Determine the (x, y) coordinate at the center of the cell enclosing the given text.  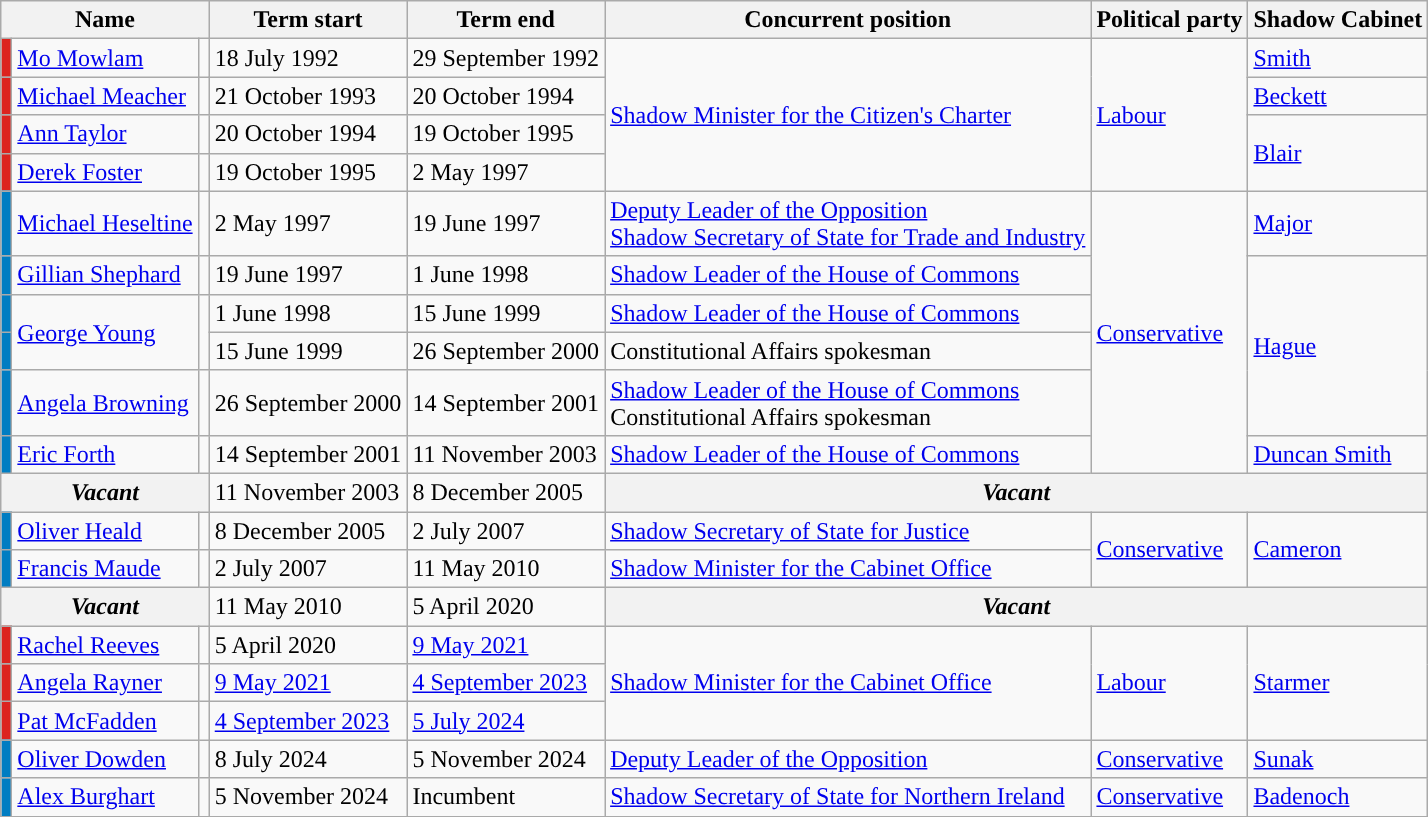
Political party (1170, 20)
Deputy Leader of the OppositionShadow Secretary of State for Trade and Industry (848, 224)
Badenoch (1338, 797)
Angela Rayner (105, 683)
Starmer (1338, 683)
8 July 2024 (308, 759)
Shadow Minister for the Citizen's Charter (848, 115)
Mo Mowlam (105, 58)
Ann Taylor (105, 134)
Shadow Secretary of State for Northern Ireland (848, 797)
Michael Heseltine (105, 224)
Shadow Leader of the House of CommonsConstitutional Affairs spokesman (848, 402)
Angela Browning (105, 402)
Sunak (1338, 759)
Derek Foster (105, 172)
Smith (1338, 58)
Oliver Dowden (105, 759)
Eric Forth (105, 454)
Term start (308, 20)
29 September 1992 (506, 58)
Gillian Shephard (105, 275)
Cameron (1338, 550)
Duncan Smith (1338, 454)
Pat McFadden (105, 721)
5 July 2024 (506, 721)
21 October 1993 (308, 96)
Michael Meacher (105, 96)
Incumbent (506, 797)
Francis Maude (105, 569)
Name (105, 20)
18 July 1992 (308, 58)
Alex Burghart (105, 797)
Hague (1338, 346)
Concurrent position (848, 20)
Rachel Reeves (105, 645)
Shadow Cabinet (1338, 20)
Blair (1338, 153)
Term end (506, 20)
Oliver Heald (105, 531)
Shadow Secretary of State for Justice (848, 531)
George Young (105, 332)
Deputy Leader of the Opposition (848, 759)
Beckett (1338, 96)
Constitutional Affairs spokesman (848, 351)
Major (1338, 224)
